Return [x, y] of the center of cell containing provided text 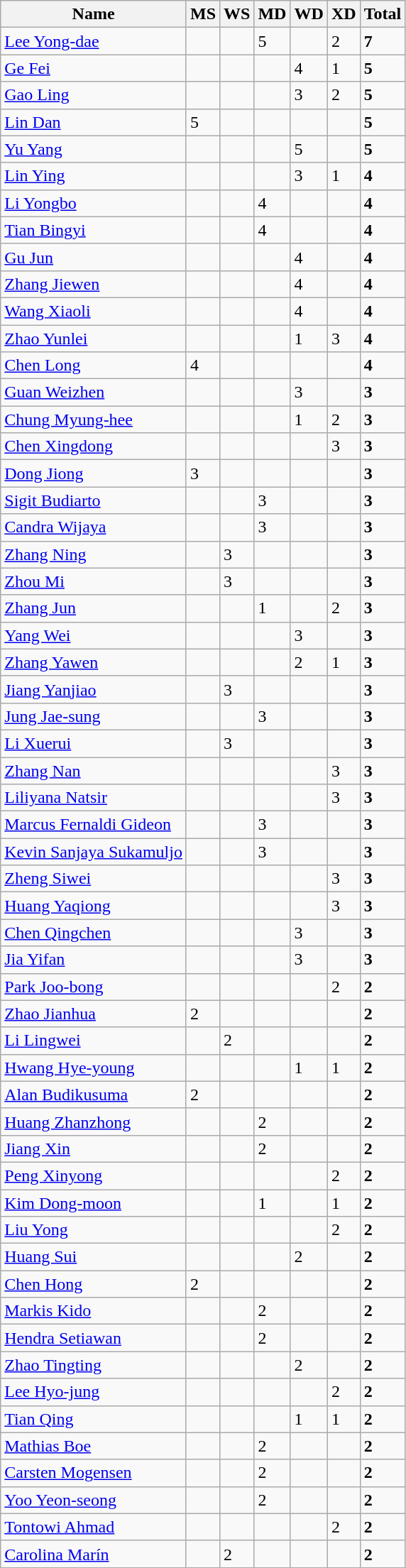
Kim Dong-moon [94, 1203]
Zhao Yunlei [94, 339]
Jiang Yanjiao [94, 689]
Park Joo-bong [94, 987]
Li Xuerui [94, 743]
Tontowi Ahmad [94, 1527]
Chen Hong [94, 1284]
Gu Jun [94, 257]
Tian Qing [94, 1419]
Gao Ling [94, 95]
Zhou Mi [94, 581]
Markis Kido [94, 1311]
Sigit Budiarto [94, 500]
Wang Xiaoli [94, 311]
Yoo Yeon-seong [94, 1500]
Ge Fei [94, 68]
Jung Jae-sung [94, 716]
Chung Myung-hee [94, 420]
Chen Xingdong [94, 446]
Lin Dan [94, 122]
Chen Qingchen [94, 933]
MS [203, 14]
Alan Budikusuma [94, 1095]
Chen Long [94, 366]
Carolina Marín [94, 1554]
Marcus Fernaldi Gideon [94, 825]
Hwang Hye-young [94, 1068]
Zhang Jiewen [94, 284]
7 [383, 41]
Total [383, 14]
Peng Xinyong [94, 1175]
Huang Yaqiong [94, 906]
Carsten Mogensen [94, 1473]
WD [309, 14]
Mathias Boe [94, 1446]
Yu Yang [94, 149]
Kevin Sanjaya Sukamuljo [94, 852]
Huang Sui [94, 1257]
Zhao Tingting [94, 1365]
Zhang Yawen [94, 662]
Zhang Ning [94, 554]
Hendra Setiawan [94, 1338]
Jia Yifan [94, 960]
Lee Yong-dae [94, 41]
MD [273, 14]
Lin Ying [94, 176]
Liliyana Natsir [94, 798]
Li Lingwei [94, 1041]
Dong Jiong [94, 473]
XD [344, 14]
Candra Wijaya [94, 527]
Tian Bingyi [94, 230]
Guan Weizhen [94, 393]
WS [237, 14]
Jiang Xin [94, 1148]
Yang Wei [94, 635]
Zhang Nan [94, 770]
Li Yongbo [94, 203]
Name [94, 14]
Zhang Jun [94, 608]
Huang Zhanzhong [94, 1122]
Zheng Siwei [94, 879]
Lee Hyo-jung [94, 1392]
Liu Yong [94, 1230]
Zhao Jianhua [94, 1014]
